Return [x, y] of the center of cell containing provided text 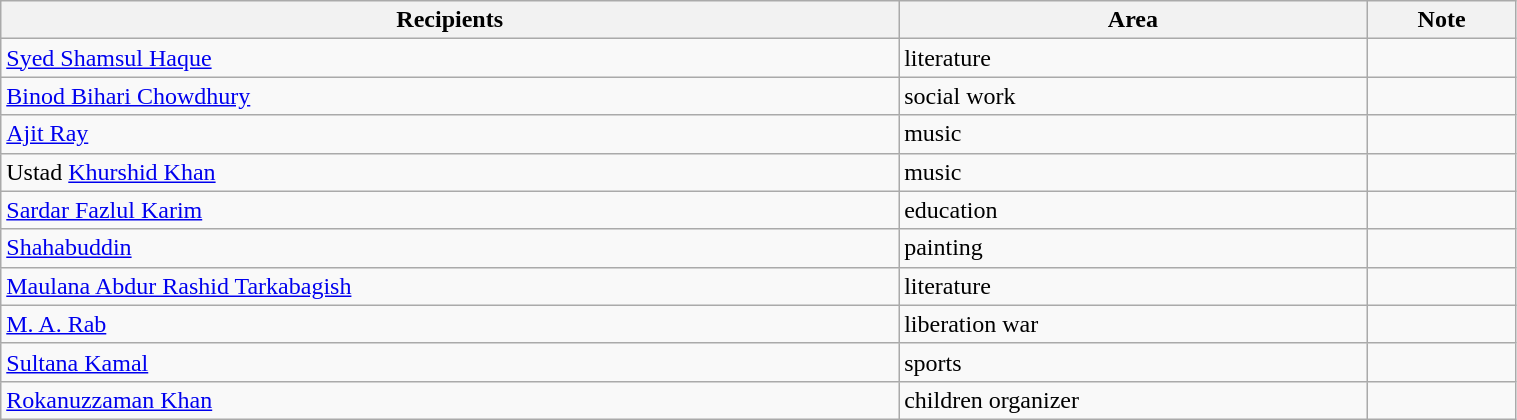
Note [1442, 20]
Maulana Abdur Rashid Tarkabagish [450, 286]
Ajit Ray [450, 134]
Shahabuddin [450, 248]
Sardar Fazlul Karim [450, 210]
Ustad Khurshid Khan [450, 172]
Syed Shamsul Haque [450, 58]
M. A. Rab [450, 324]
social work [1134, 96]
painting [1134, 248]
Area [1134, 20]
education [1134, 210]
Recipients [450, 20]
liberation war [1134, 324]
children organizer [1134, 400]
Binod Bihari Chowdhury [450, 96]
Rokanuzzaman Khan [450, 400]
sports [1134, 362]
Sultana Kamal [450, 362]
